Output the (x, y) coordinate of the center of the cell containing the given text.  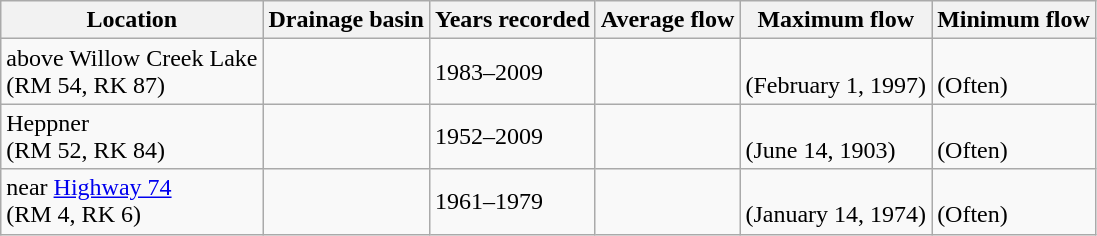
1961–1979 (512, 202)
(June 14, 1903) (836, 136)
Years recorded (512, 20)
1983–2009 (512, 72)
Drainage basin (346, 20)
near Highway 74(RM 4, RK 6) (132, 202)
1952–2009 (512, 136)
Average flow (668, 20)
Minimum flow (1014, 20)
Heppner(RM 52, RK 84) (132, 136)
Maximum flow (836, 20)
(February 1, 1997) (836, 72)
Location (132, 20)
above Willow Creek Lake(RM 54, RK 87) (132, 72)
(January 14, 1974) (836, 202)
